Search for the cell housing the specified text and yield its (X, Y) center coordinate. 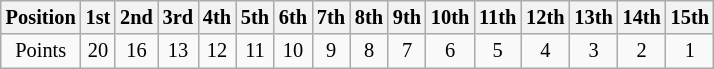
4 (545, 51)
11th (498, 17)
15th (690, 17)
9 (331, 51)
7th (331, 17)
2nd (136, 17)
20 (98, 51)
14th (642, 17)
3 (593, 51)
4th (217, 17)
16 (136, 51)
1st (98, 17)
6 (450, 51)
1 (690, 51)
10th (450, 17)
11 (255, 51)
3rd (178, 17)
5 (498, 51)
7 (407, 51)
8 (369, 51)
13th (593, 17)
Points (41, 51)
Position (41, 17)
12 (217, 51)
6th (293, 17)
2 (642, 51)
9th (407, 17)
12th (545, 17)
8th (369, 17)
5th (255, 17)
13 (178, 51)
10 (293, 51)
